Return [X, Y] of the center of cell containing provided text 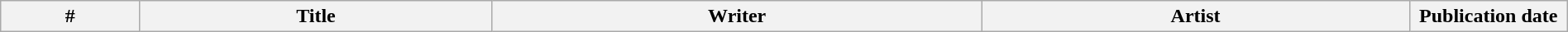
Publication date [1489, 16]
# [70, 16]
Artist [1196, 16]
Title [316, 16]
Writer [737, 16]
